Identify which cell holds the provided text, then report its (X, Y) central coordinate. 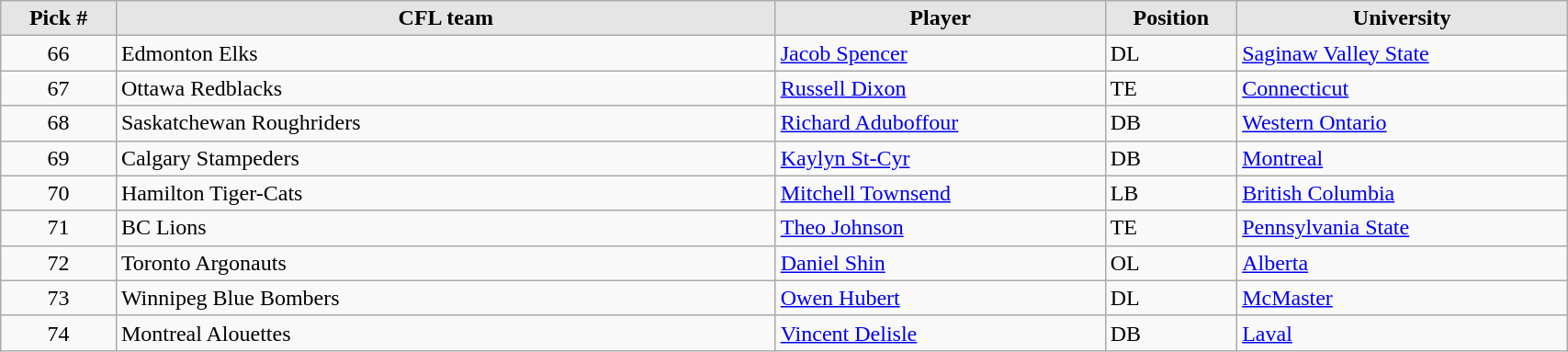
Jacob Spencer (941, 53)
McMaster (1402, 298)
Pennsylvania State (1402, 228)
70 (59, 193)
Calgary Stampeders (446, 158)
Mitchell Townsend (941, 193)
Owen Hubert (941, 298)
74 (59, 333)
Vincent Delisle (941, 333)
Montreal (1402, 158)
Saginaw Valley State (1402, 53)
Richard Aduboffour (941, 123)
66 (59, 53)
68 (59, 123)
Winnipeg Blue Bombers (446, 298)
Montreal Alouettes (446, 333)
Pick # (59, 18)
Connecticut (1402, 88)
71 (59, 228)
LB (1171, 193)
Kaylyn St-Cyr (941, 158)
67 (59, 88)
Russell Dixon (941, 88)
Player (941, 18)
Saskatchewan Roughriders (446, 123)
Alberta (1402, 263)
Laval (1402, 333)
Theo Johnson (941, 228)
Ottawa Redblacks (446, 88)
Western Ontario (1402, 123)
University (1402, 18)
69 (59, 158)
Hamilton Tiger-Cats (446, 193)
Edmonton Elks (446, 53)
Daniel Shin (941, 263)
Position (1171, 18)
73 (59, 298)
OL (1171, 263)
CFL team (446, 18)
72 (59, 263)
BC Lions (446, 228)
British Columbia (1402, 193)
Toronto Argonauts (446, 263)
